Provide the (x, y) coordinate of the cell's center where the given text is located.  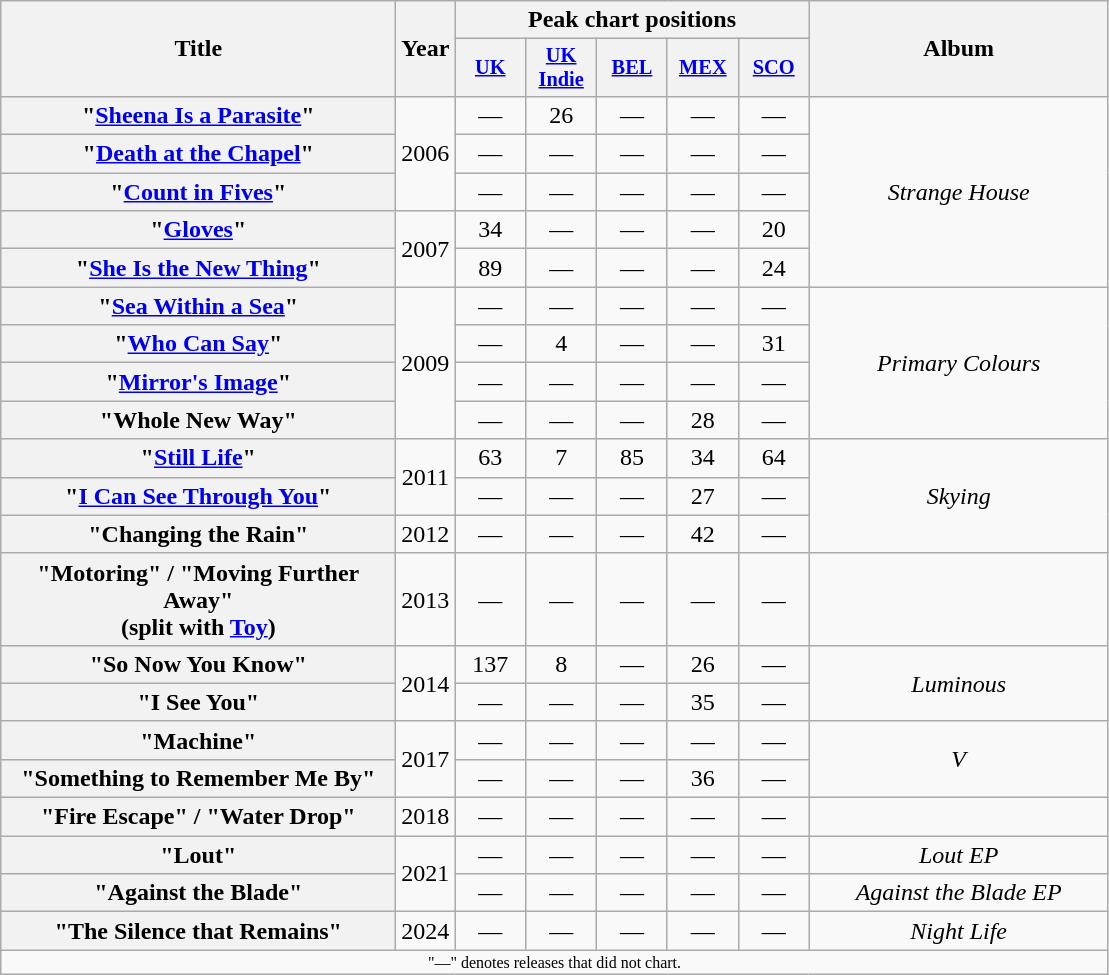
Night Life (958, 931)
Luminous (958, 683)
Lout EP (958, 855)
SCO (774, 68)
"Against the Blade" (198, 893)
2017 (426, 759)
"Who Can Say" (198, 344)
137 (490, 664)
"Something to Remember Me By" (198, 778)
MEX (702, 68)
UK (490, 68)
85 (632, 458)
2021 (426, 874)
"—" denotes releases that did not chart. (554, 962)
"I Can See Through You" (198, 496)
V (958, 759)
89 (490, 268)
"Gloves" (198, 230)
Peak chart positions (632, 20)
2018 (426, 817)
Album (958, 49)
"Whole New Way" (198, 420)
"So Now You Know" (198, 664)
"Sea Within a Sea" (198, 306)
2012 (426, 534)
"Mirror's Image" (198, 382)
42 (702, 534)
"Changing the Rain" (198, 534)
Skying (958, 496)
"Still Life" (198, 458)
35 (702, 702)
28 (702, 420)
24 (774, 268)
2024 (426, 931)
20 (774, 230)
"I See You" (198, 702)
31 (774, 344)
36 (702, 778)
4 (562, 344)
"Machine" (198, 740)
2009 (426, 363)
27 (702, 496)
"Lout" (198, 855)
2014 (426, 683)
2011 (426, 477)
2007 (426, 249)
"Count in Fives" (198, 192)
Title (198, 49)
"She Is the New Thing" (198, 268)
Strange House (958, 191)
2013 (426, 599)
Year (426, 49)
"Fire Escape" / "Water Drop" (198, 817)
"Death at the Chapel" (198, 154)
UK Indie (562, 68)
"The Silence that Remains" (198, 931)
Against the Blade EP (958, 893)
"Motoring" / "Moving Further Away"(split with Toy) (198, 599)
63 (490, 458)
8 (562, 664)
BEL (632, 68)
"Sheena Is a Parasite" (198, 115)
2006 (426, 153)
64 (774, 458)
Primary Colours (958, 363)
7 (562, 458)
